For the text-containing cell, return its midpoint in (X, Y) coordinate format. 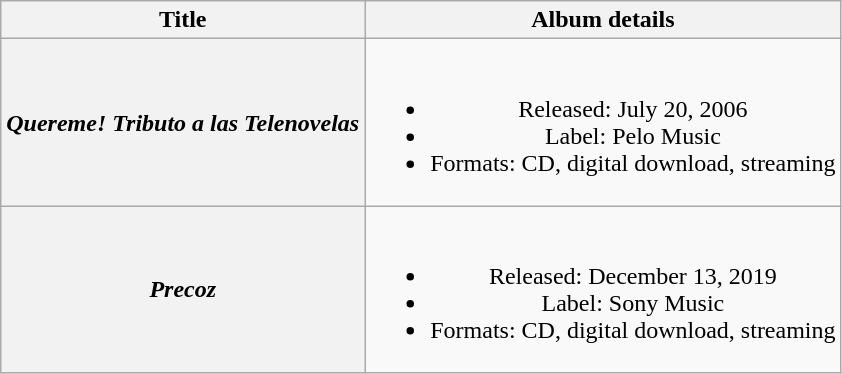
Title (183, 20)
Released: December 13, 2019Label: Sony MusicFormats: CD, digital download, streaming (603, 290)
Album details (603, 20)
Precoz (183, 290)
Quereme! Tributo a las Telenovelas (183, 122)
Released: July 20, 2006Label: Pelo MusicFormats: CD, digital download, streaming (603, 122)
